Extract the (x, y) coordinate from the center of the cell holding the provided text.  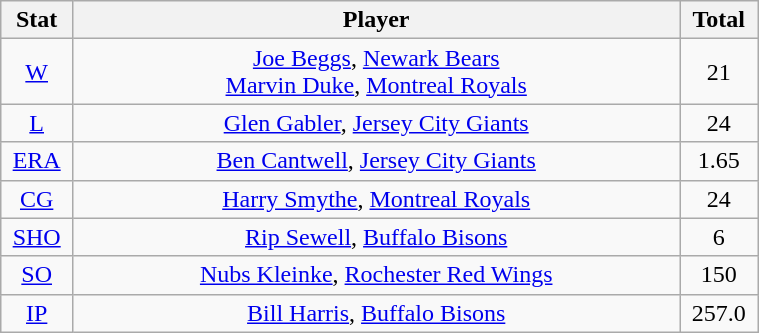
257.0 (719, 313)
IP (37, 313)
21 (719, 72)
CG (37, 199)
150 (719, 275)
Total (719, 20)
SO (37, 275)
1.65 (719, 161)
Bill Harris, Buffalo Bisons (376, 313)
Harry Smythe, Montreal Royals (376, 199)
L (37, 123)
SHO (37, 237)
W (37, 72)
ERA (37, 161)
Nubs Kleinke, Rochester Red Wings (376, 275)
Joe Beggs, Newark Bears Marvin Duke, Montreal Royals (376, 72)
Glen Gabler, Jersey City Giants (376, 123)
Ben Cantwell, Jersey City Giants (376, 161)
6 (719, 237)
Rip Sewell, Buffalo Bisons (376, 237)
Player (376, 20)
Stat (37, 20)
